Search for the cell housing the specified text and yield its (X, Y) center coordinate. 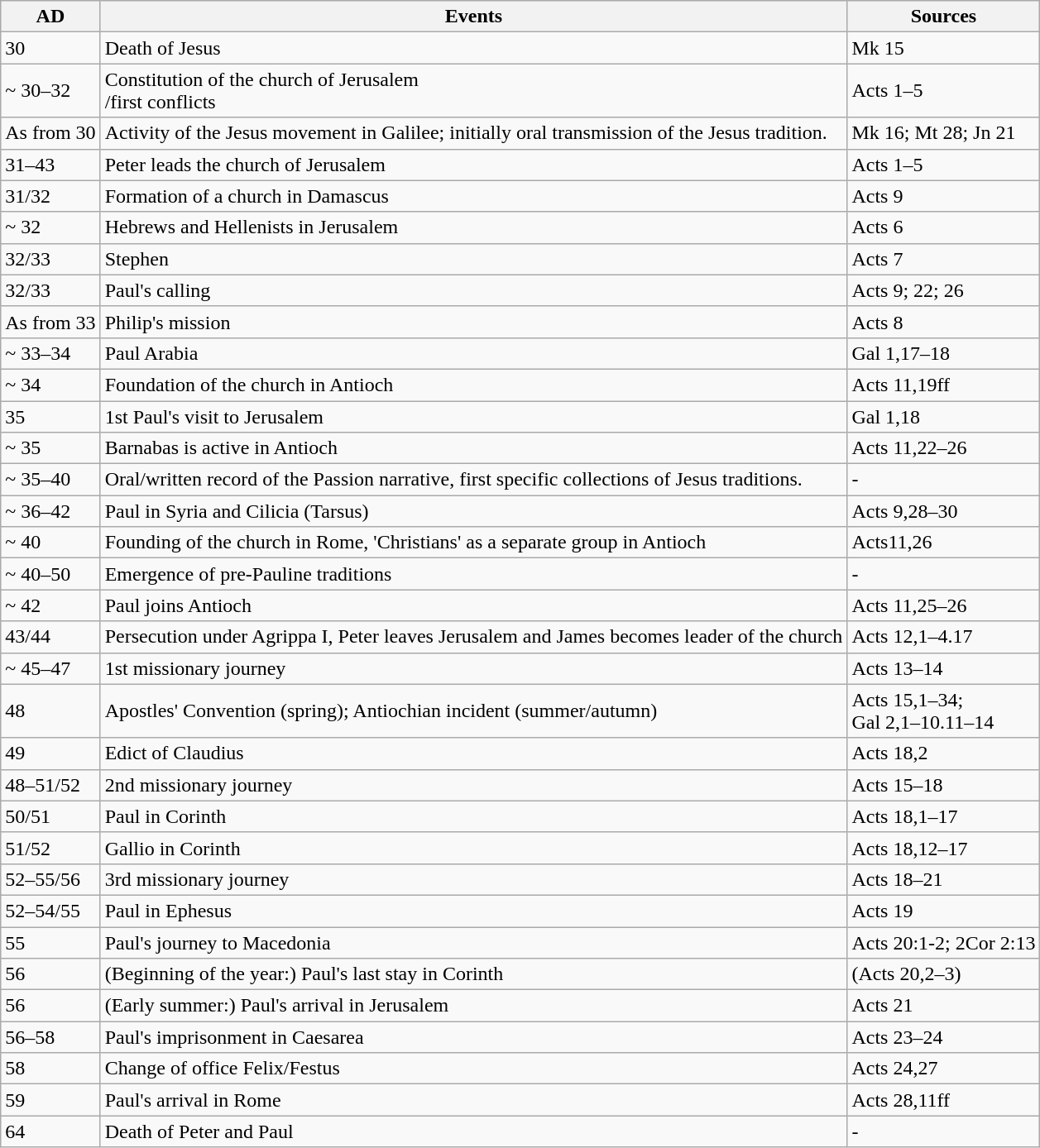
~ 34 (50, 385)
51/52 (50, 848)
~ 32 (50, 227)
Acts 11,25–26 (943, 605)
55 (50, 942)
(Acts 20,2–3) (943, 974)
~ 30–32 (50, 91)
As from 33 (50, 322)
Acts 18,2 (943, 753)
Acts 13–14 (943, 668)
58 (50, 1069)
Founding of the church in Rome, 'Christians' as a separate group in Antioch (473, 543)
35 (50, 416)
2nd missionary journey (473, 785)
Peter leads the church of Jerusalem (473, 165)
~ 35–40 (50, 480)
Paul in Ephesus (473, 911)
~ 45–47 (50, 668)
Acts 11,22–26 (943, 448)
As from 30 (50, 133)
Apostles' Convention (spring); Antiochian incident (summer/autumn) (473, 711)
(Early summer:) Paul's arrival in Jerusalem (473, 1006)
64 (50, 1131)
Change of office Felix/Festus (473, 1069)
Hebrews and Hellenists in Jerusalem (473, 227)
Sources (943, 17)
Edict of Claudius (473, 753)
Oral/written record of the Passion narrative, first specific collections of Jesus traditions. (473, 480)
Acts 21 (943, 1006)
~ 40–50 (50, 574)
Gal 1,18 (943, 416)
~ 40 (50, 543)
56–58 (50, 1037)
Philip's mission (473, 322)
Gal 1,17–18 (943, 353)
Acts 18,12–17 (943, 848)
AD (50, 17)
3rd missionary journey (473, 879)
48–51/52 (50, 785)
Paul Arabia (473, 353)
Paul in Corinth (473, 816)
Acts 15–18 (943, 785)
Acts 6 (943, 227)
52–55/56 (50, 879)
30 (50, 48)
~ 42 (50, 605)
Stephen (473, 259)
Acts 20:1-2; 2Cor 2:13 (943, 942)
48 (50, 711)
Paul in Syria and Cilicia (Tarsus) (473, 511)
Paul's arrival in Rome (473, 1100)
Formation of a church in Damascus (473, 196)
Acts 28,11ff (943, 1100)
Events (473, 17)
50/51 (50, 816)
Acts 18–21 (943, 879)
Paul's calling (473, 290)
Mk 15 (943, 48)
~ 35 (50, 448)
Acts11,26 (943, 543)
Acts 9; 22; 26 (943, 290)
Acts 24,27 (943, 1069)
52–54/55 (50, 911)
Emergence of pre-Pauline traditions (473, 574)
(Beginning of the year:) Paul's last stay in Corinth (473, 974)
Gallio in Corinth (473, 848)
Acts 9 (943, 196)
Acts 18,1–17 (943, 816)
Persecution under Agrippa I, Peter leaves Jerusalem and James becomes leader of the church (473, 637)
Acts 15,1–34;Gal 2,1–10.11–14 (943, 711)
31–43 (50, 165)
Acts 8 (943, 322)
Acts 12,1–4.17 (943, 637)
Paul's imprisonment in Caesarea (473, 1037)
Acts 19 (943, 911)
Mk 16; Mt 28; Jn 21 (943, 133)
Paul joins Antioch (473, 605)
Acts 11,19ff (943, 385)
Foundation of the church in Antioch (473, 385)
Constitution of the church of Jerusalem/first conflicts (473, 91)
Death of Jesus (473, 48)
1st missionary journey (473, 668)
43/44 (50, 637)
Acts 7 (943, 259)
49 (50, 753)
~ 33–34 (50, 353)
Acts 23–24 (943, 1037)
Barnabas is active in Antioch (473, 448)
Paul's journey to Macedonia (473, 942)
59 (50, 1100)
Activity of the Jesus movement in Galilee; initially oral transmission of the Jesus tradition. (473, 133)
Acts 9,28–30 (943, 511)
Death of Peter and Paul (473, 1131)
31/32 (50, 196)
1st Paul's visit to Jerusalem (473, 416)
~ 36–42 (50, 511)
